Determine the (x, y) coordinate at the center of the cell enclosing the given text.  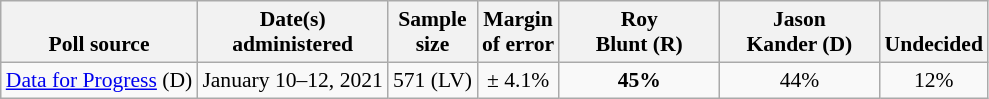
January 10–12, 2021 (292, 80)
RoyBlunt (R) (639, 32)
JasonKander (D) (799, 32)
Data for Progress (D) (100, 80)
Samplesize (432, 32)
Poll source (100, 32)
Date(s)administered (292, 32)
Undecided (933, 32)
45% (639, 80)
12% (933, 80)
571 (LV) (432, 80)
44% (799, 80)
± 4.1% (518, 80)
Marginof error (518, 32)
